Search for the cell housing the specified text and yield its (x, y) center coordinate. 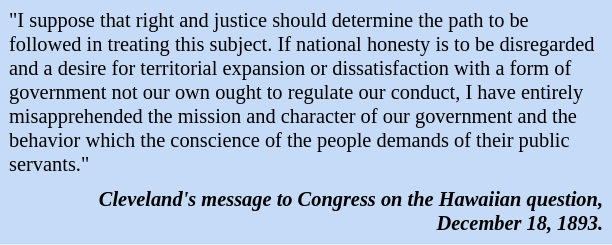
Cleveland's message to Congress on the Hawaiian question, December 18, 1893. (306, 212)
